For the text-containing cell, return its midpoint in [x, y] coordinate format. 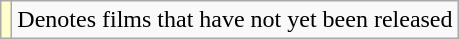
Denotes films that have not yet been released [235, 20]
